Scan for the cell matching the given text and deliver its [x, y] coordinate at center. 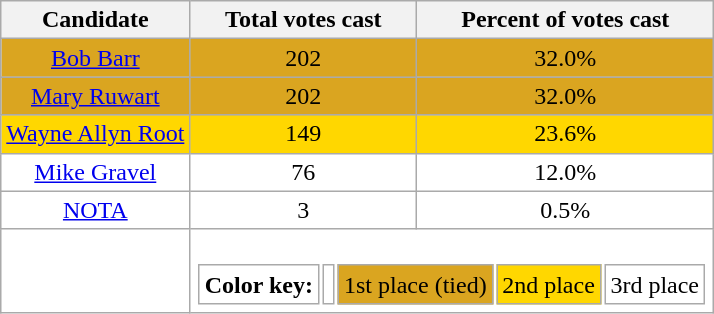
Mary Ruwart [96, 96]
149 [304, 134]
3 [304, 210]
Wayne Allyn Root [96, 134]
3rd place [654, 285]
2nd place [548, 285]
Candidate [96, 20]
Bob Barr [96, 58]
23.6% [566, 134]
0.5% [566, 210]
Color key: [258, 285]
Percent of votes cast [566, 20]
Color key: 1st place (tied) 2nd place 3rd place [452, 271]
1st place (tied) [416, 285]
Mike Gravel [96, 172]
12.0% [566, 172]
NOTA [96, 210]
76 [304, 172]
Total votes cast [304, 20]
